Return the [X, Y] coordinate for the center point of the cell that contains the specified text.  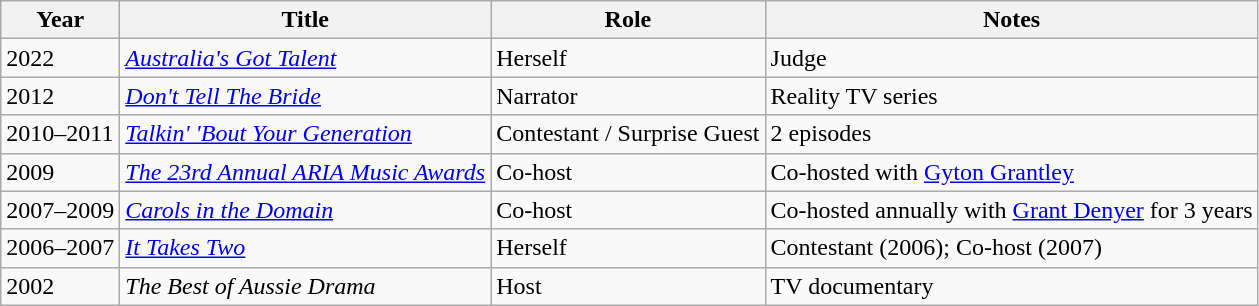
Reality TV series [1012, 96]
2010–2011 [60, 134]
Role [628, 20]
Contestant (2006); Co-host (2007) [1012, 248]
Talkin' 'Bout Your Generation [306, 134]
Don't Tell The Bride [306, 96]
2007–2009 [60, 210]
2022 [60, 58]
Co-hosted with Gyton Grantley [1012, 172]
2006–2007 [60, 248]
2002 [60, 286]
Carols in the Domain [306, 210]
Title [306, 20]
Host [628, 286]
2012 [60, 96]
TV documentary [1012, 286]
The Best of Aussie Drama [306, 286]
Notes [1012, 20]
2 episodes [1012, 134]
Judge [1012, 58]
Contestant / Surprise Guest [628, 134]
Year [60, 20]
Narrator [628, 96]
Australia's Got Talent [306, 58]
Co-hosted annually with Grant Denyer for 3 years [1012, 210]
The 23rd Annual ARIA Music Awards [306, 172]
2009 [60, 172]
It Takes Two [306, 248]
